Find where the given text appears and provide that cell's center as (x, y) coordinate. 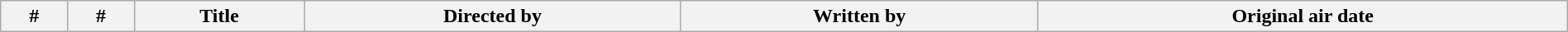
Title (218, 16)
Directed by (493, 16)
Original air date (1303, 16)
Written by (859, 16)
